Identify which cell holds the provided text, then report its (x, y) central coordinate. 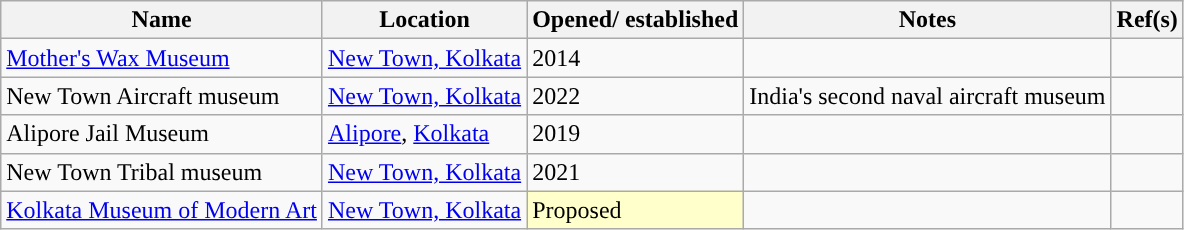
Opened/ established (636, 20)
New Town Aircraft museum (162, 96)
2022 (636, 96)
Alipore Jail Museum (162, 134)
2014 (636, 58)
New Town Tribal museum (162, 172)
Location (424, 20)
Proposed (636, 210)
Mother's Wax Museum (162, 58)
2019 (636, 134)
Notes (928, 20)
Kolkata Museum of Modern Art (162, 210)
2021 (636, 172)
Alipore, Kolkata (424, 134)
Ref(s) (1147, 20)
India's second naval aircraft museum (928, 96)
Name (162, 20)
